For the text-containing cell, return its midpoint in [X, Y] coordinate format. 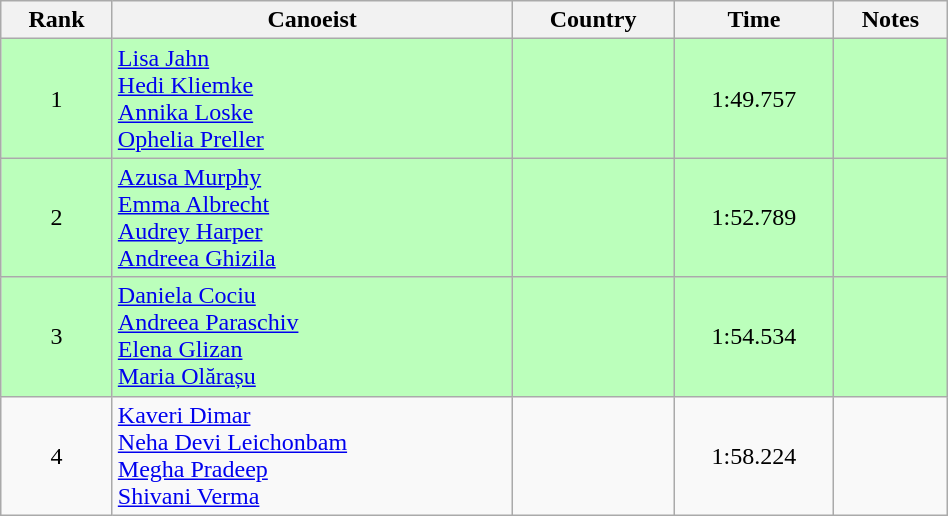
4 [57, 456]
1:54.534 [754, 336]
2 [57, 218]
3 [57, 336]
Azusa MurphyEmma AlbrechtAudrey HarperAndreea Ghizila [312, 218]
Country [593, 20]
Lisa JahnHedi KliemkeAnnika LoskeOphelia Preller [312, 98]
Time [754, 20]
1 [57, 98]
Daniela CociuAndreea ParaschivElena GlizanMaria Olărașu [312, 336]
Notes [891, 20]
Kaveri DimarNeha Devi LeichonbamMegha PradeepShivani Verma [312, 456]
Canoeist [312, 20]
1:49.757 [754, 98]
1:58.224 [754, 456]
1:52.789 [754, 218]
Rank [57, 20]
